Extract the [x, y] coordinate from the center of the cell holding the provided text.  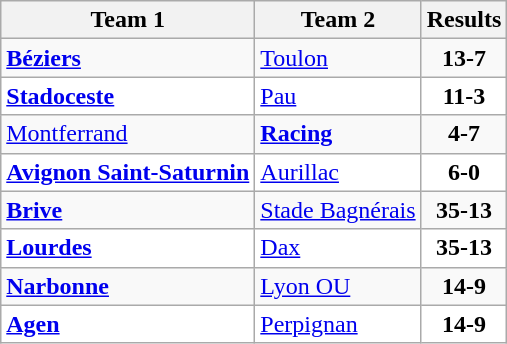
Lyon OU [338, 286]
Team 2 [338, 20]
Stade Bagnérais [338, 210]
13-7 [464, 58]
Narbonne [128, 286]
Avignon Saint-Saturnin [128, 172]
Dax [338, 248]
Montferrand [128, 134]
Aurillac [338, 172]
Agen [128, 324]
4-7 [464, 134]
Brive [128, 210]
Team 1 [128, 20]
Racing [338, 134]
Results [464, 20]
Pau [338, 96]
11-3 [464, 96]
Toulon [338, 58]
Perpignan [338, 324]
Stadoceste [128, 96]
Béziers [128, 58]
Lourdes [128, 248]
6-0 [464, 172]
